Return (x, y) of the center of cell containing provided text 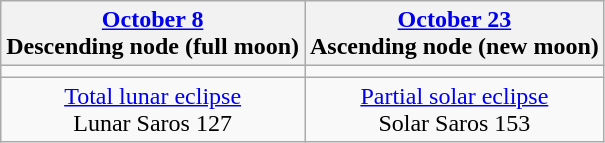
October 8Descending node (full moon) (153, 34)
October 23Ascending node (new moon) (454, 34)
Partial solar eclipseSolar Saros 153 (454, 110)
Total lunar eclipseLunar Saros 127 (153, 110)
